For the text-containing cell, return its midpoint in (x, y) coordinate format. 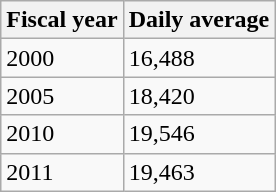
Daily average (199, 20)
Fiscal year (62, 20)
19,546 (199, 134)
18,420 (199, 96)
2011 (62, 172)
2005 (62, 96)
2000 (62, 58)
2010 (62, 134)
19,463 (199, 172)
16,488 (199, 58)
